Search for the cell housing the specified text and yield its [x, y] center coordinate. 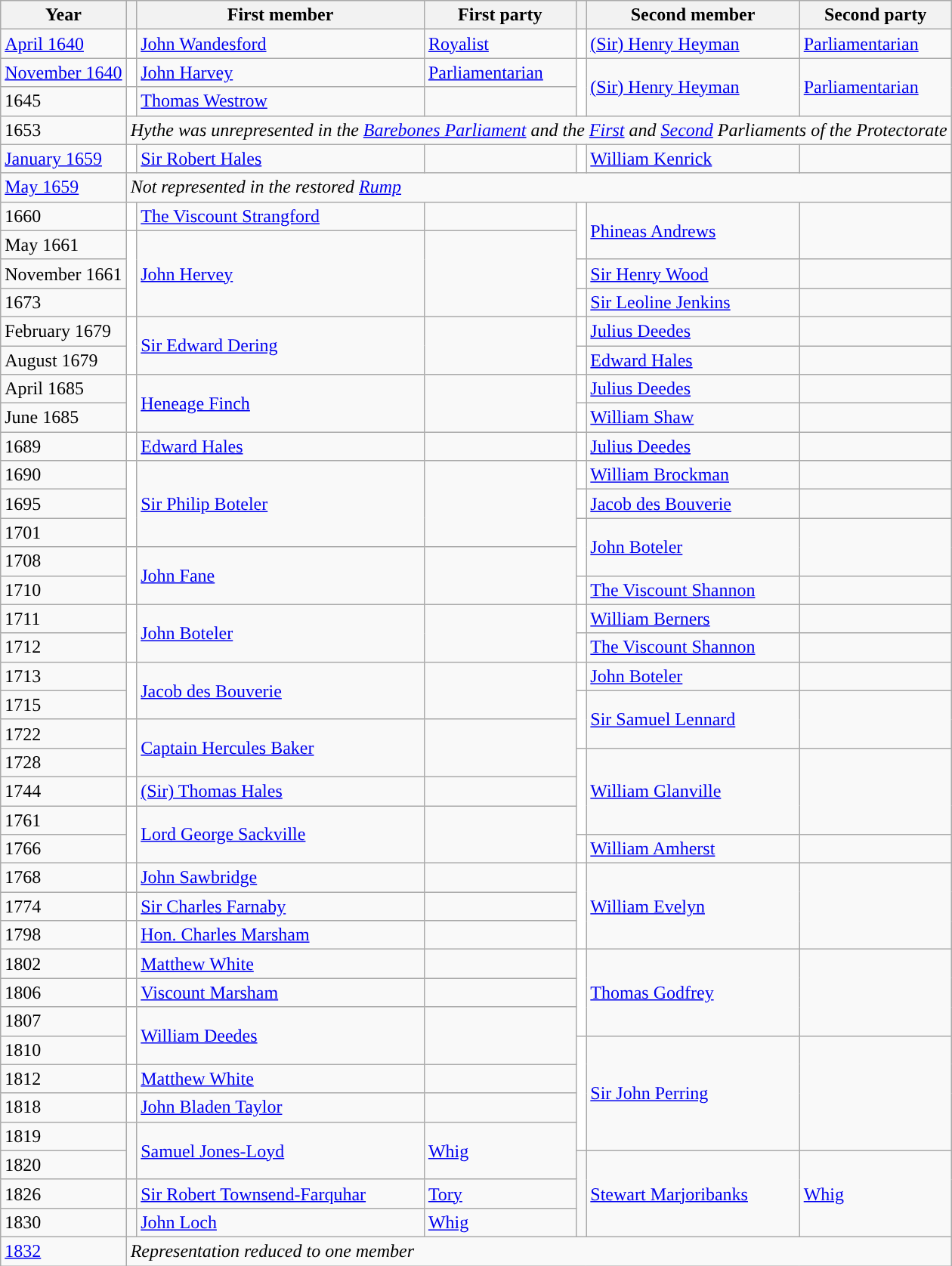
Second member [693, 15]
1820 [63, 1165]
1830 [63, 1222]
1695 [63, 504]
1715 [63, 705]
1744 [63, 791]
Stewart Marjoribanks [693, 1193]
John Loch [281, 1222]
April 1640 [63, 44]
1768 [63, 878]
John Harvey [281, 73]
William Deedes [281, 1036]
1826 [63, 1193]
1810 [63, 1050]
Second party [875, 15]
Sir Robert Hales [281, 159]
William Glanville [693, 791]
Lord George Sackville [281, 834]
Phineas Andrews [693, 230]
Samuel Jones-Loyd [281, 1150]
The Viscount Strangford [281, 216]
January 1659 [63, 159]
Sir Samuel Lennard [693, 719]
Hon. Charles Marsham [281, 935]
William Amherst [693, 849]
1711 [63, 619]
1819 [63, 1136]
William Evelyn [693, 906]
William Shaw [693, 418]
1766 [63, 849]
1713 [63, 676]
1710 [63, 590]
February 1679 [63, 331]
1689 [63, 446]
Representation reduced to one member [539, 1251]
1802 [63, 964]
1722 [63, 733]
1832 [63, 1251]
April 1685 [63, 389]
Sir Robert Townsend-Farquhar [281, 1193]
Sir Henry Wood [693, 273]
November 1640 [63, 73]
First member [281, 15]
1728 [63, 762]
1774 [63, 906]
November 1661 [63, 273]
1818 [63, 1107]
Viscount Marsham [281, 993]
Sir Edward Dering [281, 345]
Sir Philip Boteler [281, 504]
Thomas Westrow [281, 101]
1807 [63, 1021]
1798 [63, 935]
Sir Charles Farnaby [281, 906]
Royalist [500, 44]
Tory [500, 1193]
William Kenrick [693, 159]
1673 [63, 302]
Captain Hercules Baker [281, 748]
1690 [63, 475]
First party [500, 15]
(Sir) Thomas Hales [281, 791]
1708 [63, 561]
1660 [63, 216]
1761 [63, 820]
William Berners [693, 619]
Not represented in the restored Rump [539, 187]
1701 [63, 533]
June 1685 [63, 418]
Sir Leoline Jenkins [693, 302]
1645 [63, 101]
Heneage Finch [281, 403]
William Brockman [693, 475]
John Fane [281, 576]
May 1659 [63, 187]
1653 [63, 130]
Hythe was unrepresented in the Barebones Parliament and the First and Second Parliaments of the Protectorate [539, 130]
1812 [63, 1079]
Sir John Perring [693, 1093]
August 1679 [63, 360]
1806 [63, 993]
May 1661 [63, 245]
Thomas Godfrey [693, 993]
1712 [63, 647]
John Bladen Taylor [281, 1107]
John Wandesford [281, 44]
John Hervey [281, 273]
John Sawbridge [281, 878]
Year [63, 15]
